Locate the cell with the specified text and output its (X, Y) center coordinate. 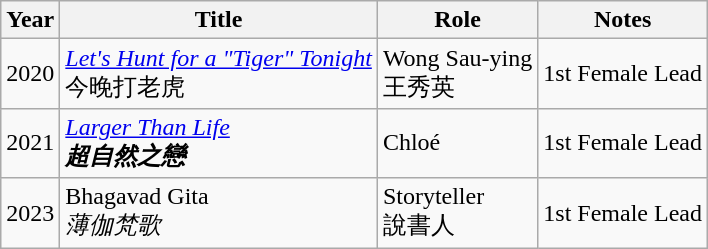
Role (457, 20)
Let's Hunt for a "Tiger" Tonight 今晚打老虎 (219, 74)
Bhagavad Gita 薄伽梵歌 (219, 213)
Title (219, 20)
2021 (30, 143)
Chloé (457, 143)
Year (30, 20)
Notes (623, 20)
Storyteller 說書人 (457, 213)
2020 (30, 74)
Larger Than Life 超自然之戀 (219, 143)
Wong Sau-ying 王秀英 (457, 74)
2023 (30, 213)
